Detect which cell encompasses the target text, then output its (x, y) center coordinate. 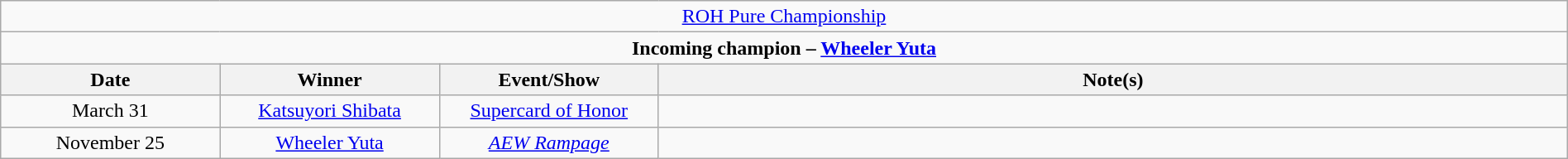
Katsuyori Shibata (329, 111)
Wheeler Yuta (329, 142)
AEW Rampage (549, 142)
March 31 (111, 111)
ROH Pure Championship (784, 17)
Note(s) (1113, 79)
Date (111, 79)
Incoming champion – Wheeler Yuta (784, 48)
Winner (329, 79)
Event/Show (549, 79)
November 25 (111, 142)
Supercard of Honor (549, 111)
